Return [X, Y] of the center of cell containing provided text 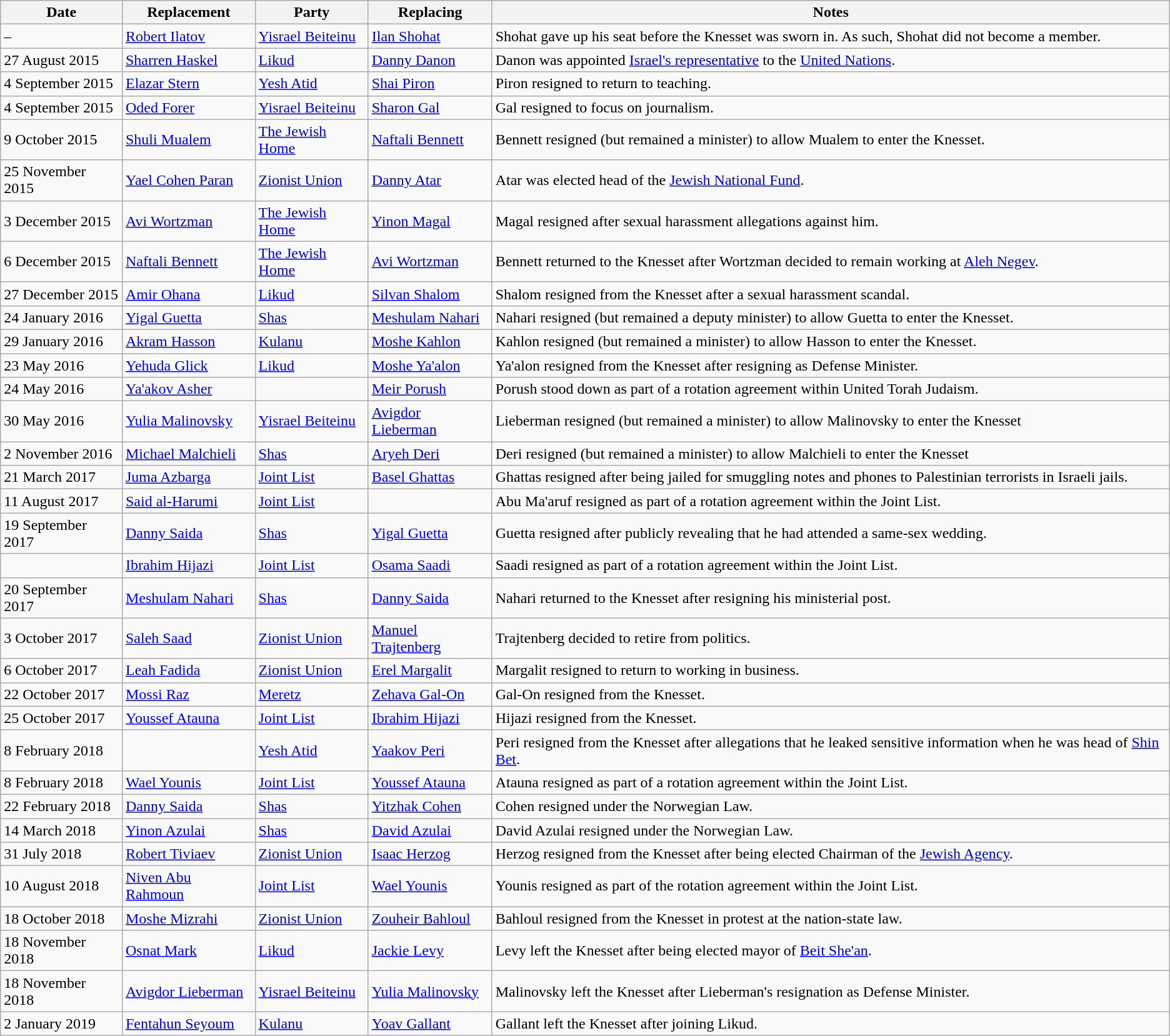
Robert Tiviaev [189, 854]
Malinovsky left the Knesset after Lieberman's resignation as Defense Minister. [831, 991]
23 May 2016 [61, 366]
25 November 2015 [61, 180]
6 December 2015 [61, 261]
Basel Ghattas [430, 477]
Moshe Kahlon [430, 341]
Ya'akov Asher [189, 389]
Silvan Shalom [430, 294]
Meir Porush [430, 389]
Atar was elected head of the Jewish National Fund. [831, 180]
David Azulai resigned under the Norwegian Law. [831, 830]
Danny Danon [430, 60]
Jackie Levy [430, 951]
Bennett resigned (but remained a minister) to allow Mualem to enter the Knesset. [831, 140]
Levy left the Knesset after being elected mayor of Beit She'an. [831, 951]
Party [311, 12]
Aryeh Deri [430, 454]
David Azulai [430, 830]
Osnat Mark [189, 951]
29 January 2016 [61, 341]
Yaakov Peri [430, 750]
Yinon Azulai [189, 830]
– [61, 36]
Notes [831, 12]
Margalit resigned to return to working in business. [831, 670]
Ya'alon resigned from the Knesset after resigning as Defense Minister. [831, 366]
18 October 2018 [61, 919]
Shohat gave up his seat before the Knesset was sworn in. As such, Shohat did not become a member. [831, 36]
14 March 2018 [61, 830]
3 October 2017 [61, 639]
31 July 2018 [61, 854]
Bennett returned to the Knesset after Wortzman decided to remain working at Aleh Negev. [831, 261]
Moshe Ya'alon [430, 366]
27 December 2015 [61, 294]
Fentahun Seyoum [189, 1024]
3 December 2015 [61, 221]
Piron resigned to return to teaching. [831, 84]
Leah Fadida [189, 670]
Moshe Mizrahi [189, 919]
Sharon Gal [430, 107]
Sharren Haskel [189, 60]
Elazar Stern [189, 84]
Lieberman resigned (but remained a minister) to allow Malinovsky to enter the Knesset [831, 421]
22 February 2018 [61, 806]
Abu Ma'aruf resigned as part of a rotation agreement within the Joint List. [831, 501]
27 August 2015 [61, 60]
Saadi resigned as part of a rotation agreement within the Joint List. [831, 565]
Shalom resigned from the Knesset after a sexual harassment scandal. [831, 294]
Erel Margalit [430, 670]
Yoav Gallant [430, 1024]
Manuel Trajtenberg [430, 639]
2 November 2016 [61, 454]
Nahari resigned (but remained a deputy minister) to allow Guetta to enter the Knesset. [831, 317]
Magal resigned after sexual harassment allegations against him. [831, 221]
25 October 2017 [61, 718]
Gallant left the Knesset after joining Likud. [831, 1024]
Herzog resigned from the Knesset after being elected Chairman of the Jewish Agency. [831, 854]
Yitzhak Cohen [430, 806]
Robert Ilatov [189, 36]
9 October 2015 [61, 140]
Isaac Herzog [430, 854]
Ghattas resigned after being jailed for smuggling notes and phones to Palestinian terrorists in Israeli jails. [831, 477]
Danon was appointed Israel's representative to the United Nations. [831, 60]
10 August 2018 [61, 886]
19 September 2017 [61, 534]
Shuli Mualem [189, 140]
Niven Abu Rahmoun [189, 886]
Atauna resigned as part of a rotation agreement within the Joint List. [831, 782]
Saleh Saad [189, 639]
Porush stood down as part of a rotation agreement within United Torah Judaism. [831, 389]
Said al-Harumi [189, 501]
Meretz [311, 694]
Zehava Gal-On [430, 694]
30 May 2016 [61, 421]
Yinon Magal [430, 221]
Date [61, 12]
20 September 2017 [61, 597]
22 October 2017 [61, 694]
Kahlon resigned (but remained a minister) to allow Hasson to enter the Knesset. [831, 341]
Younis resigned as part of the rotation agreement within the Joint List. [831, 886]
Peri resigned from the Knesset after allegations that he leaked sensitive information when he was head of Shin Bet. [831, 750]
11 August 2017 [61, 501]
Gal-On resigned from the Knesset. [831, 694]
Akram Hasson [189, 341]
Guetta resigned after publicly revealing that he had attended a same-sex wedding. [831, 534]
24 May 2016 [61, 389]
Trajtenberg decided to retire from politics. [831, 639]
6 October 2017 [61, 670]
Bahloul resigned from the Knesset in protest at the nation-state law. [831, 919]
Michael Malchieli [189, 454]
24 January 2016 [61, 317]
Replacing [430, 12]
Juma Azbarga [189, 477]
Cohen resigned under the Norwegian Law. [831, 806]
Yehuda Glick [189, 366]
Nahari returned to the Knesset after resigning his ministerial post. [831, 597]
21 March 2017 [61, 477]
2 January 2019 [61, 1024]
Deri resigned (but remained a minister) to allow Malchieli to enter the Knesset [831, 454]
Gal resigned to focus on journalism. [831, 107]
Yael Cohen Paran [189, 180]
Mossi Raz [189, 694]
Ilan Shohat [430, 36]
Shai Piron [430, 84]
Oded Forer [189, 107]
Osama Saadi [430, 565]
Zouheir Bahloul [430, 919]
Hijazi resigned from the Knesset. [831, 718]
Replacement [189, 12]
Danny Atar [430, 180]
Amir Ohana [189, 294]
